Pinpoint the cell where the given text exists, returning its (X, Y) midpoint coordinate. 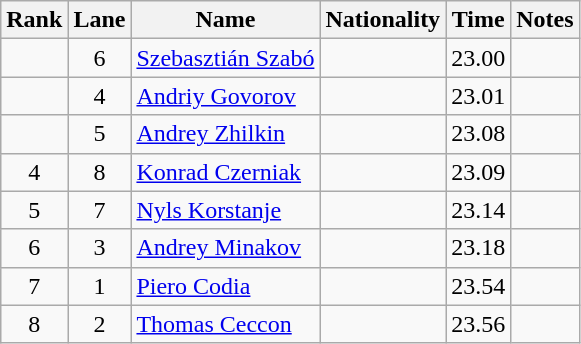
23.01 (478, 96)
3 (100, 248)
Szebasztián Szabó (226, 58)
Name (226, 20)
Time (478, 20)
23.54 (478, 286)
23.09 (478, 172)
Rank (34, 20)
Nationality (383, 20)
23.56 (478, 324)
2 (100, 324)
23.14 (478, 210)
Notes (545, 20)
1 (100, 286)
Nyls Korstanje (226, 210)
Konrad Czerniak (226, 172)
23.08 (478, 134)
23.18 (478, 248)
Andrey Minakov (226, 248)
23.00 (478, 58)
Andrey Zhilkin (226, 134)
Andriy Govorov (226, 96)
Lane (100, 20)
Piero Codia (226, 286)
Thomas Ceccon (226, 324)
